Extract the [X, Y] coordinate from the center of the cell holding the provided text.  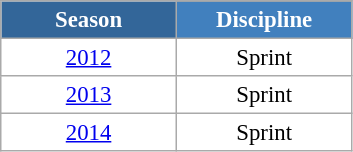
2012 [89, 58]
2014 [89, 133]
2013 [89, 95]
Season [89, 20]
Discipline [264, 20]
